For the text-containing cell, return its midpoint in [x, y] coordinate format. 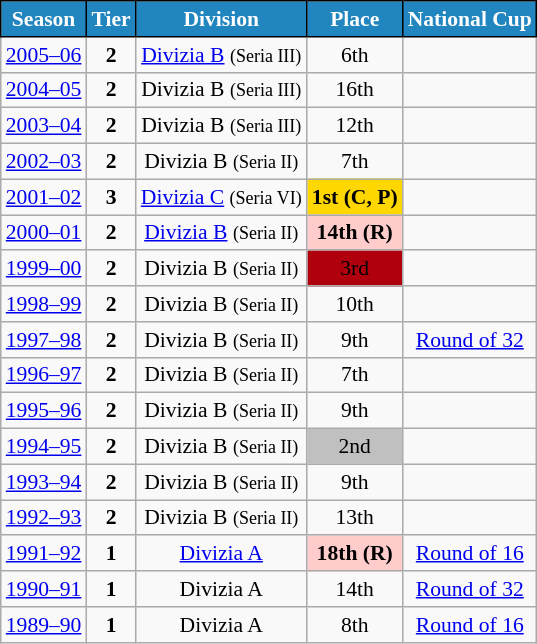
13th [355, 518]
6th [355, 55]
10th [355, 304]
1994–95 [44, 447]
3 [110, 197]
National Cup [470, 19]
1995–96 [44, 411]
Divizia C (Seria VI) [222, 197]
1998–99 [44, 304]
2nd [355, 447]
2000–01 [44, 233]
1991–92 [44, 554]
1999–00 [44, 269]
Season [44, 19]
3rd [355, 269]
2001–02 [44, 197]
8th [355, 625]
14th (R) [355, 233]
14th [355, 589]
1993–94 [44, 482]
2005–06 [44, 55]
1990–91 [44, 589]
1992–93 [44, 518]
Tier [110, 19]
18th (R) [355, 554]
1st (C, P) [355, 197]
2003–04 [44, 126]
2004–05 [44, 90]
2002–03 [44, 162]
Place [355, 19]
1996–97 [44, 375]
1989–90 [44, 625]
Division [222, 19]
1997–98 [44, 340]
12th [355, 126]
16th [355, 90]
